Detect which cell encompasses the target text, then output its (X, Y) center coordinate. 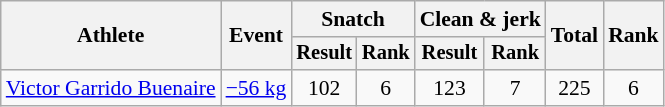
225 (574, 88)
Snatch (352, 19)
Victor Garrido Buenaire (111, 88)
Event (256, 36)
123 (450, 88)
Total (574, 36)
−56 kg (256, 88)
Clean & jerk (480, 19)
102 (324, 88)
Athlete (111, 36)
7 (514, 88)
